Provide the (X, Y) coordinate of the cell's center where the given text is located.  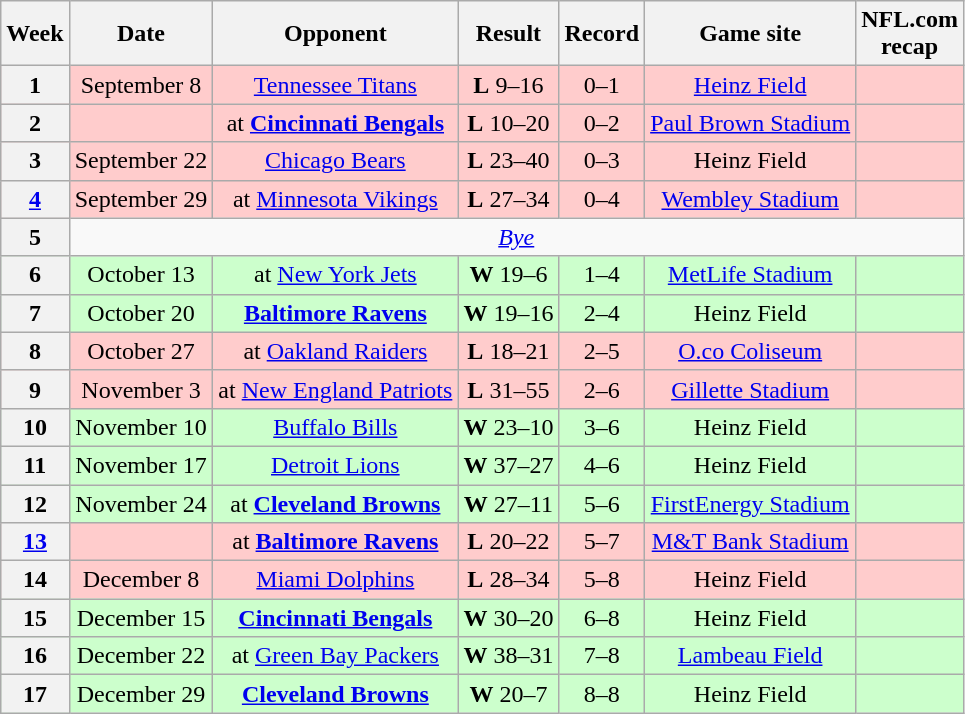
4 (35, 199)
12 (35, 503)
1 (35, 85)
October 13 (141, 275)
3 (35, 161)
L 23–40 (508, 161)
W 23–10 (508, 427)
M&T Bank Stadium (750, 542)
Gillette Stadium (750, 389)
FirstEnergy Stadium (750, 503)
Lambeau Field (750, 656)
Wembley Stadium (750, 199)
L 10–20 (508, 123)
December 29 (141, 694)
at Cincinnati Bengals (336, 123)
W 19–6 (508, 275)
October 27 (141, 351)
17 (35, 694)
L 28–34 (508, 580)
8–8 (602, 694)
5–8 (602, 580)
Result (508, 34)
NFL.comrecap (910, 34)
Cleveland Browns (336, 694)
November 17 (141, 465)
September 8 (141, 85)
at Oakland Raiders (336, 351)
8 (35, 351)
6–8 (602, 618)
Date (141, 34)
Week (35, 34)
September 22 (141, 161)
0–3 (602, 161)
Baltimore Ravens (336, 313)
3–6 (602, 427)
W 37–27 (508, 465)
Paul Brown Stadium (750, 123)
at Cleveland Browns (336, 503)
W 27–11 (508, 503)
2–4 (602, 313)
L 18–21 (508, 351)
Tennessee Titans (336, 85)
December 8 (141, 580)
15 (35, 618)
14 (35, 580)
10 (35, 427)
O.co Coliseum (750, 351)
Miami Dolphins (336, 580)
November 24 (141, 503)
5–6 (602, 503)
L 31–55 (508, 389)
Opponent (336, 34)
November 10 (141, 427)
W 19–16 (508, 313)
2–5 (602, 351)
Game site (750, 34)
December 15 (141, 618)
2 (35, 123)
5 (35, 237)
11 (35, 465)
0–2 (602, 123)
Cincinnati Bengals (336, 618)
Chicago Bears (336, 161)
Bye (516, 237)
October 20 (141, 313)
16 (35, 656)
W 30–20 (508, 618)
1–4 (602, 275)
7 (35, 313)
at New York Jets (336, 275)
2–6 (602, 389)
W 20–7 (508, 694)
L 9–16 (508, 85)
13 (35, 542)
5–7 (602, 542)
at Minnesota Vikings (336, 199)
7–8 (602, 656)
0–4 (602, 199)
at Baltimore Ravens (336, 542)
December 22 (141, 656)
0–1 (602, 85)
September 29 (141, 199)
4–6 (602, 465)
at New England Patriots (336, 389)
Record (602, 34)
L 27–34 (508, 199)
6 (35, 275)
W 38–31 (508, 656)
9 (35, 389)
November 3 (141, 389)
Buffalo Bills (336, 427)
L 20–22 (508, 542)
MetLife Stadium (750, 275)
at Green Bay Packers (336, 656)
Detroit Lions (336, 465)
